For the text-containing cell, return its midpoint in (x, y) coordinate format. 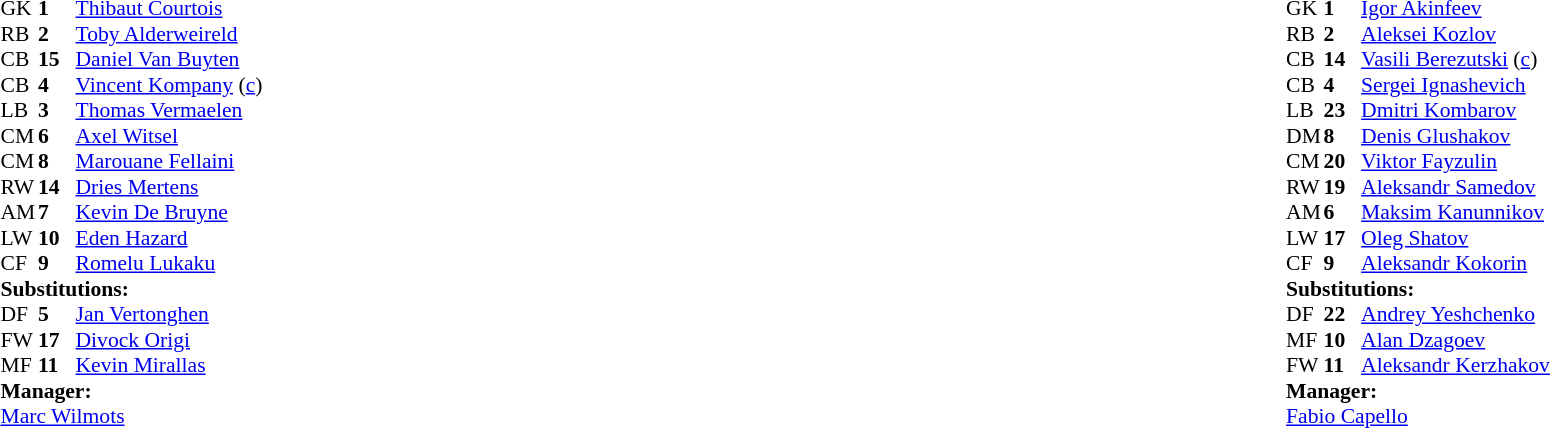
Aleksandr Samedov (1456, 187)
DM (1305, 136)
23 (1343, 111)
Denis Glushakov (1456, 136)
Viktor Fayzulin (1456, 161)
15 (57, 59)
Vasili Berezutski (c) (1456, 59)
Andrey Yeshchenko (1456, 315)
Jan Vertonghen (170, 315)
Kevin De Bruyne (170, 213)
Vincent Kompany (c) (170, 85)
3 (57, 111)
Axel Witsel (170, 136)
5 (57, 315)
22 (1343, 315)
Thomas Vermaelen (170, 111)
Dries Mertens (170, 187)
Daniel Van Buyten (170, 59)
7 (57, 213)
Maksim Kanunnikov (1456, 213)
Sergei Ignashevich (1456, 85)
Marouane Fellaini (170, 161)
Oleg Shatov (1456, 238)
19 (1343, 187)
Romelu Lukaku (170, 263)
Aleksandr Kokorin (1456, 263)
Aleksandr Kerzhakov (1456, 365)
Dmitri Kombarov (1456, 111)
20 (1343, 161)
Eden Hazard (170, 238)
Toby Alderweireld (170, 34)
Kevin Mirallas (170, 365)
Aleksei Kozlov (1456, 34)
Alan Dzagoev (1456, 340)
Divock Origi (170, 340)
